Provide the (X, Y) coordinate of the cell's center where the given text is located.  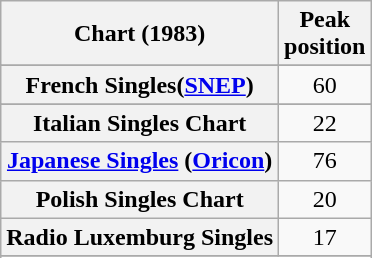
20 (325, 199)
Japanese Singles (Oricon) (140, 161)
Chart (1983) (140, 34)
Radio Luxemburg Singles (140, 237)
76 (325, 161)
60 (325, 85)
22 (325, 123)
17 (325, 237)
Italian Singles Chart (140, 123)
Polish Singles Chart (140, 199)
Peakposition (325, 34)
French Singles(SNEP) (140, 85)
